Provide the (X, Y) coordinate of the cell's center where the given text is located.  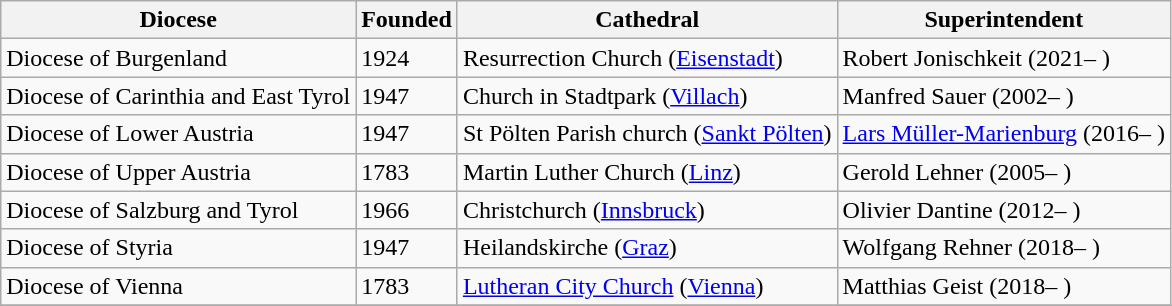
Olivier Dantine (2012– ) (1004, 210)
Diocese of Burgenland (178, 58)
1966 (407, 210)
Robert Jonischkeit (2021– ) (1004, 58)
Wolfgang Rehner (2018– ) (1004, 248)
Diocese of Vienna (178, 286)
St Pölten Parish church (Sankt Pölten) (647, 134)
Founded (407, 20)
Diocese of Salzburg and Tyrol (178, 210)
Martin Luther Church (Linz) (647, 172)
Diocese of Lower Austria (178, 134)
Gerold Lehner (2005– ) (1004, 172)
Superintendent (1004, 20)
Heilandskirche (Graz) (647, 248)
1924 (407, 58)
Manfred Sauer (2002– ) (1004, 96)
Christchurch (Innsbruck) (647, 210)
Lars Müller-Marienburg (2016– ) (1004, 134)
Diocese of Styria (178, 248)
Diocese of Upper Austria (178, 172)
Diocese (178, 20)
Matthias Geist (2018– ) (1004, 286)
Cathedral (647, 20)
Church in Stadtpark (Villach) (647, 96)
Resurrection Church (Eisenstadt) (647, 58)
Lutheran City Church (Vienna) (647, 286)
Diocese of Carinthia and East Tyrol (178, 96)
